Scan for the cell matching the given text and deliver its [X, Y] coordinate at center. 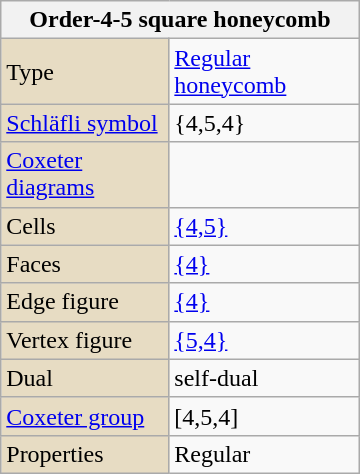
{4,5} [264, 226]
Dual [85, 378]
Coxeter group [85, 416]
Cells [85, 226]
self-dual [264, 378]
Coxeter diagrams [85, 174]
Faces [85, 264]
Regular [264, 454]
{5,4} [264, 340]
Type [85, 72]
Properties [85, 454]
Regular honeycomb [264, 72]
Schläfli symbol [85, 123]
[4,5,4] [264, 416]
Vertex figure [85, 340]
{4,5,4} [264, 123]
Edge figure [85, 302]
Order-4-5 square honeycomb [180, 20]
